From the cell containing the given text, extract its center point as (x, y) coordinate. 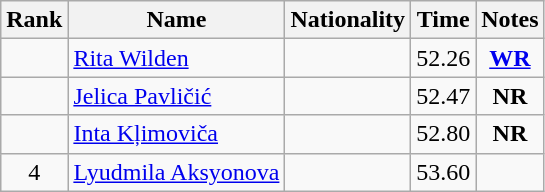
Inta Kļimoviča (176, 134)
Lyudmila Aksyonova (176, 172)
Rank (34, 20)
4 (34, 172)
53.60 (444, 172)
52.80 (444, 134)
Nationality (348, 20)
Name (176, 20)
52.47 (444, 96)
WR (510, 58)
Rita Wilden (176, 58)
Time (444, 20)
52.26 (444, 58)
Jelica Pavličić (176, 96)
Notes (510, 20)
